Locate the cell with the specified text and output its [x, y] center coordinate. 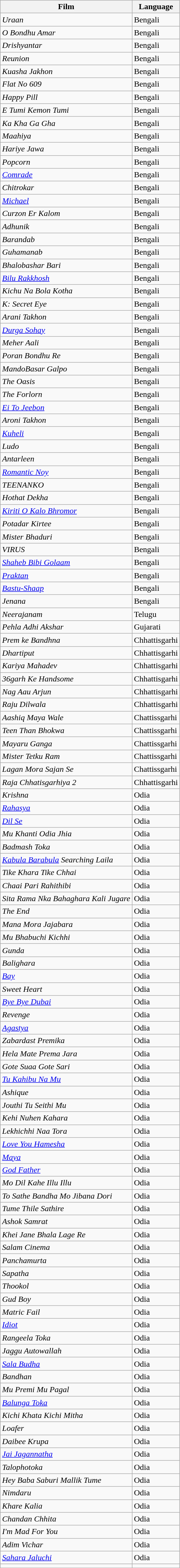
Krishna [66, 795]
Chitrokar [66, 188]
Poran Bondhu Re [66, 355]
Shaheb Bibi Golaam [66, 562]
Maahiya [66, 136]
Flat No 609 [66, 84]
Sahara Jaluchi [66, 1557]
Panchamurta [66, 1260]
Gote Suaa Gote Sari [66, 1066]
Tike Khara Tike Chhai [66, 873]
God Father [66, 1170]
I'm Mad For You [66, 1532]
Bye Bye Dubai [66, 1002]
Drishyantar [66, 45]
Rahasya [66, 808]
Maya [66, 1157]
Balighara [66, 963]
Barandab [66, 239]
Arani Takhon [66, 317]
Kabula Barabula Searching Laila [66, 860]
Adhunik [66, 226]
Raja Chhatisgarhiya 2 [66, 782]
Sweet Heart [66, 989]
Jaggu Autowallah [66, 1351]
Bilu Rakkhosh [66, 278]
Ka Kha Ga Gha [66, 123]
Jouthi Tu Seithi Mu [66, 1105]
Aashiq Maya Wale [66, 717]
Chaai Pari Rahithibi [66, 886]
Gud Boy [66, 1299]
Matric Fail [66, 1312]
Meher Aali [66, 343]
Praktan [66, 576]
Adim Vichar [66, 1545]
Idiot [66, 1325]
TEENANKO [66, 485]
Prem ke Bandhna [66, 640]
Uraan [66, 20]
Dil Se [66, 821]
Khare Kalia [66, 1506]
K: Secret Eye [66, 304]
Gunda [66, 950]
Durga Sohay [66, 330]
Nag Aau Arjun [66, 692]
MandoBasar Galpo [66, 368]
Gujarati [156, 627]
Sita Rama Nka Bahaghara Kali Jugare [66, 898]
Teen Than Bhokwa [66, 730]
Mu Khanti Odia Jhia [66, 834]
Michael [66, 201]
Sapatha [66, 1273]
Hariye Jawa [66, 149]
Telugu [156, 614]
Hela Mate Prema Jara [66, 1054]
Neerajanam [66, 614]
Sala Budha [66, 1364]
Kiriti O Kalo Bhromor [66, 511]
Nimdaru [66, 1493]
Pehla Adhi Akshar [66, 627]
Ei To Jeebon [66, 407]
Hey Baba Saburi Mallik Tume [66, 1480]
VIRUS [66, 549]
Aroni Takhon [66, 420]
The End [66, 911]
Zabardast Premika [66, 1041]
Raju Dilwala [66, 705]
Talophotoka [66, 1467]
The Forlorn [66, 395]
Loafer [66, 1428]
Mayaru Ganga [66, 743]
Mo Dil Kahe Illu Illu [66, 1183]
Thookol [66, 1286]
Bandhan [66, 1376]
Curzon Er Kalom [66, 214]
Bhalobashar Bari [66, 265]
Agastya [66, 1028]
Hothat Dekha [66, 498]
E Tumi Kemon Tumi [66, 110]
Antarleen [66, 459]
O Bondhu Amar [66, 33]
Happy Pill [66, 97]
Khei Jane Bhala Lage Re [66, 1235]
Guhamanab [66, 252]
Salam Cinema [66, 1247]
Badmash Toka [66, 847]
Mister Bhaduri [66, 536]
Ashok Samrat [66, 1222]
Language [156, 7]
Ashique [66, 1092]
Daibee Krupa [66, 1441]
Kariya Mahadev [66, 666]
Jai Jagannatha [66, 1454]
Comrade [66, 175]
Mister Tetku Ram [66, 756]
Rangeela Toka [66, 1338]
Mana Mora Jajabara [66, 924]
Kuasha Jakhon [66, 71]
Love You Hamesha [66, 1144]
Chandan Chhita [66, 1519]
Tu Kahibu Na Mu [66, 1079]
Kichu Na Bola Kotha [66, 291]
Popcorn [66, 162]
Ludo [66, 446]
The Oasis [66, 382]
Romantic Noy [66, 472]
Balunga Toka [66, 1403]
Bay [66, 976]
Lagan Mora Sajan Se [66, 769]
Jenana [66, 601]
Kichi Khata Kichi Mitha [66, 1416]
Dhartiput [66, 653]
Kuheli [66, 433]
To Sathe Bandha Mo Jibana Dori [66, 1196]
Mu Premi Mu Pagal [66, 1389]
Film [66, 7]
Tume Thile Sathire [66, 1209]
Mu Bhabuchi Kichhi [66, 937]
Potadar Kirtee [66, 524]
Lekhichhi Naa Tora [66, 1131]
36garh Ke Handsome [66, 679]
Bastu-Shaap [66, 588]
Kehi Nuhen Kahara [66, 1118]
Reunion [66, 58]
Revenge [66, 1015]
